Search for the cell housing the specified text and yield its [X, Y] center coordinate. 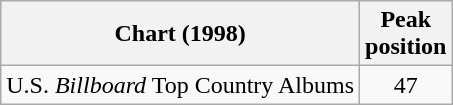
47 [406, 85]
Chart (1998) [180, 34]
Peakposition [406, 34]
U.S. Billboard Top Country Albums [180, 85]
